Determine the (x, y) coordinate at the center of the cell enclosing the given text.  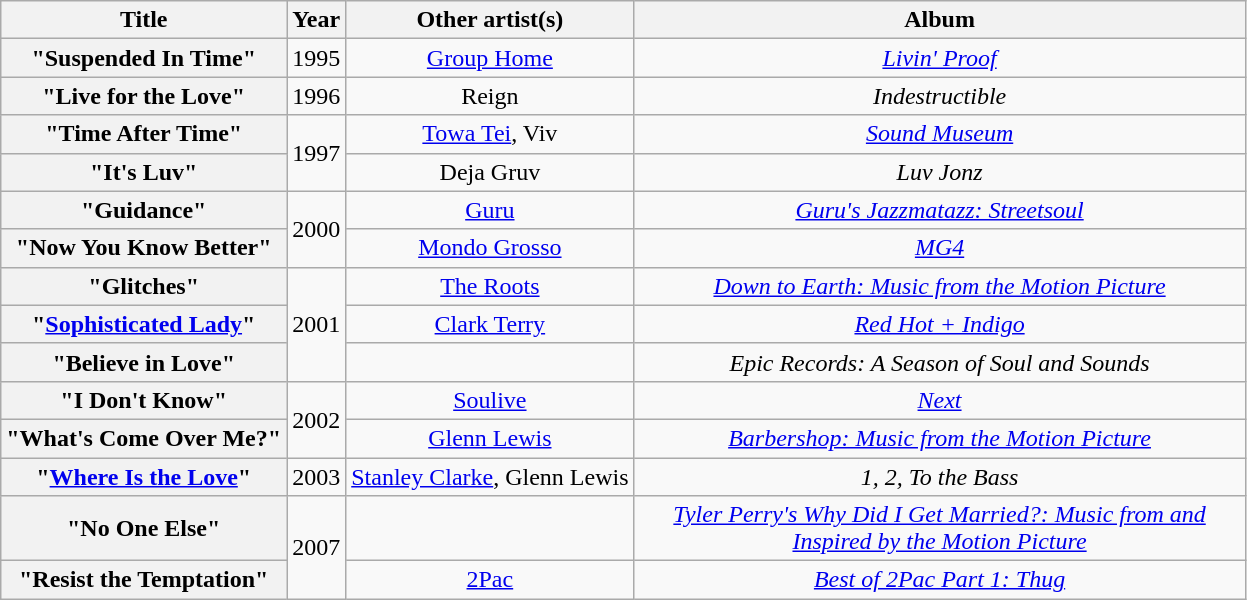
"What's Come Over Me?" (144, 438)
"Now You Know Better" (144, 248)
Guru's Jazzmatazz: Streetsoul (940, 210)
"Guidance" (144, 210)
Other artist(s) (490, 20)
Down to Earth: Music from the Motion Picture (940, 286)
Clark Terry (490, 324)
Best of 2Pac Part 1: Thug (940, 580)
2Pac (490, 580)
1995 (316, 58)
1, 2, To the Bass (940, 477)
Group Home (490, 58)
MG4 (940, 248)
2003 (316, 477)
Glenn Lewis (490, 438)
Next (940, 400)
"Live for the Love" (144, 96)
2002 (316, 419)
Towa Tei, Viv (490, 134)
"I Don't Know" (144, 400)
1997 (316, 153)
"Glitches" (144, 286)
"Sophisticated Lady" (144, 324)
"It's Luv" (144, 172)
Barbershop: Music from the Motion Picture (940, 438)
Reign (490, 96)
Album (940, 20)
"Where Is the Love" (144, 477)
Title (144, 20)
Year (316, 20)
"No One Else" (144, 528)
Red Hot + Indigo (940, 324)
"Believe in Love" (144, 362)
Deja Gruv (490, 172)
Sound Museum (940, 134)
Indestructible (940, 96)
2001 (316, 324)
Livin' Proof (940, 58)
Epic Records: A Season of Soul and Sounds (940, 362)
"Time After Time" (144, 134)
"Suspended In Time" (144, 58)
2007 (316, 548)
Tyler Perry's Why Did I Get Married?: Music from and Inspired by the Motion Picture (940, 528)
Mondo Grosso (490, 248)
Guru (490, 210)
The Roots (490, 286)
"Resist the Temptation" (144, 580)
Stanley Clarke, Glenn Lewis (490, 477)
2000 (316, 229)
Soulive (490, 400)
Luv Jonz (940, 172)
1996 (316, 96)
